Find where the given text appears and provide that cell's center as (x, y) coordinate. 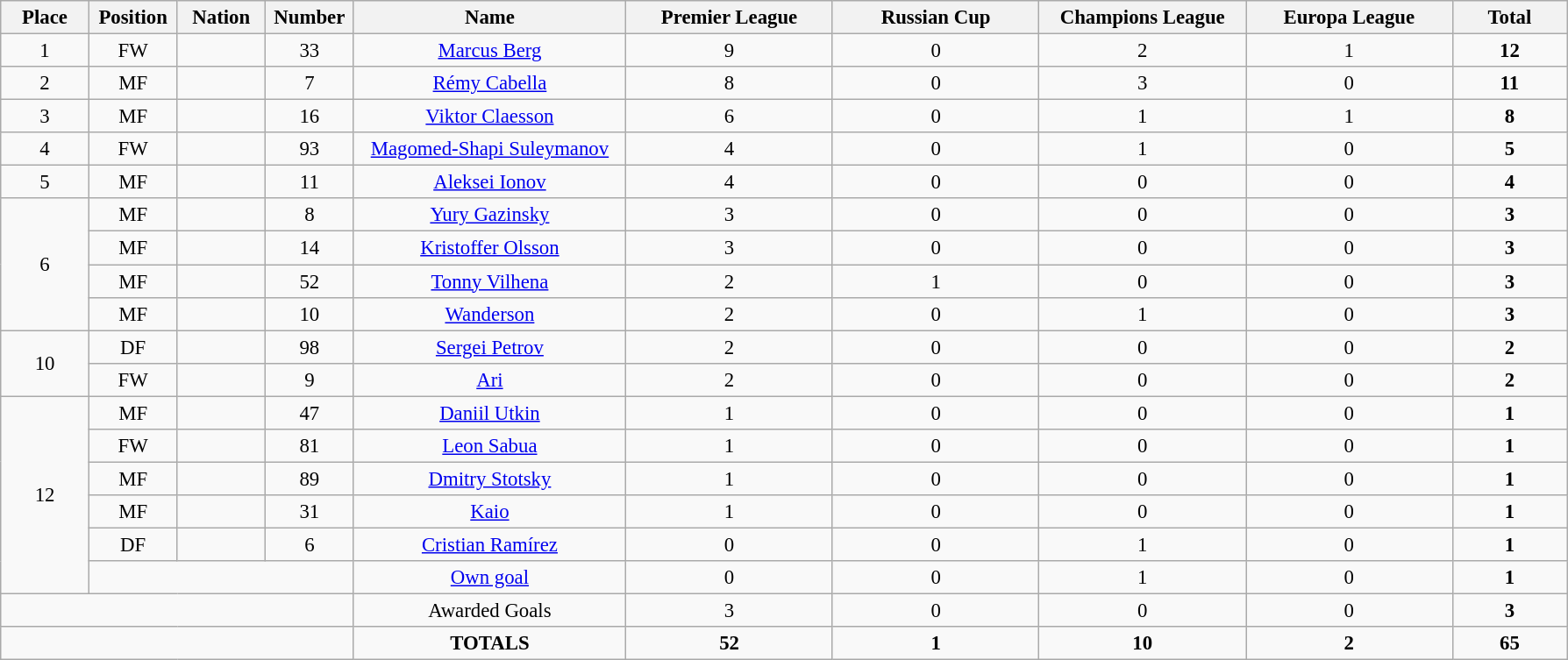
Place (46, 18)
Wanderson (489, 314)
Total (1510, 18)
Ari (489, 380)
14 (310, 248)
Leon Sabua (489, 446)
31 (310, 512)
65 (1510, 643)
81 (310, 446)
Europa League (1349, 18)
98 (310, 347)
7 (310, 83)
89 (310, 479)
Russian Cup (936, 18)
33 (310, 51)
47 (310, 413)
Daniil Utkin (489, 413)
Rémy Cabella (489, 83)
Cristian Ramírez (489, 544)
Viktor Claesson (489, 117)
Magomed-Shapi Suleymanov (489, 149)
Awarded Goals (489, 611)
Own goal (489, 578)
Kaio (489, 512)
16 (310, 117)
Marcus Berg (489, 51)
Kristoffer Olsson (489, 248)
Aleksei Ionov (489, 182)
Position (133, 18)
Nation (221, 18)
Dmitry Stotsky (489, 479)
Tonny Vilhena (489, 281)
Champions League (1143, 18)
TOTALS (489, 643)
Sergei Petrov (489, 347)
Number (310, 18)
Name (489, 18)
93 (310, 149)
Yury Gazinsky (489, 215)
Premier League (730, 18)
